For the text-containing cell, return its midpoint in (x, y) coordinate format. 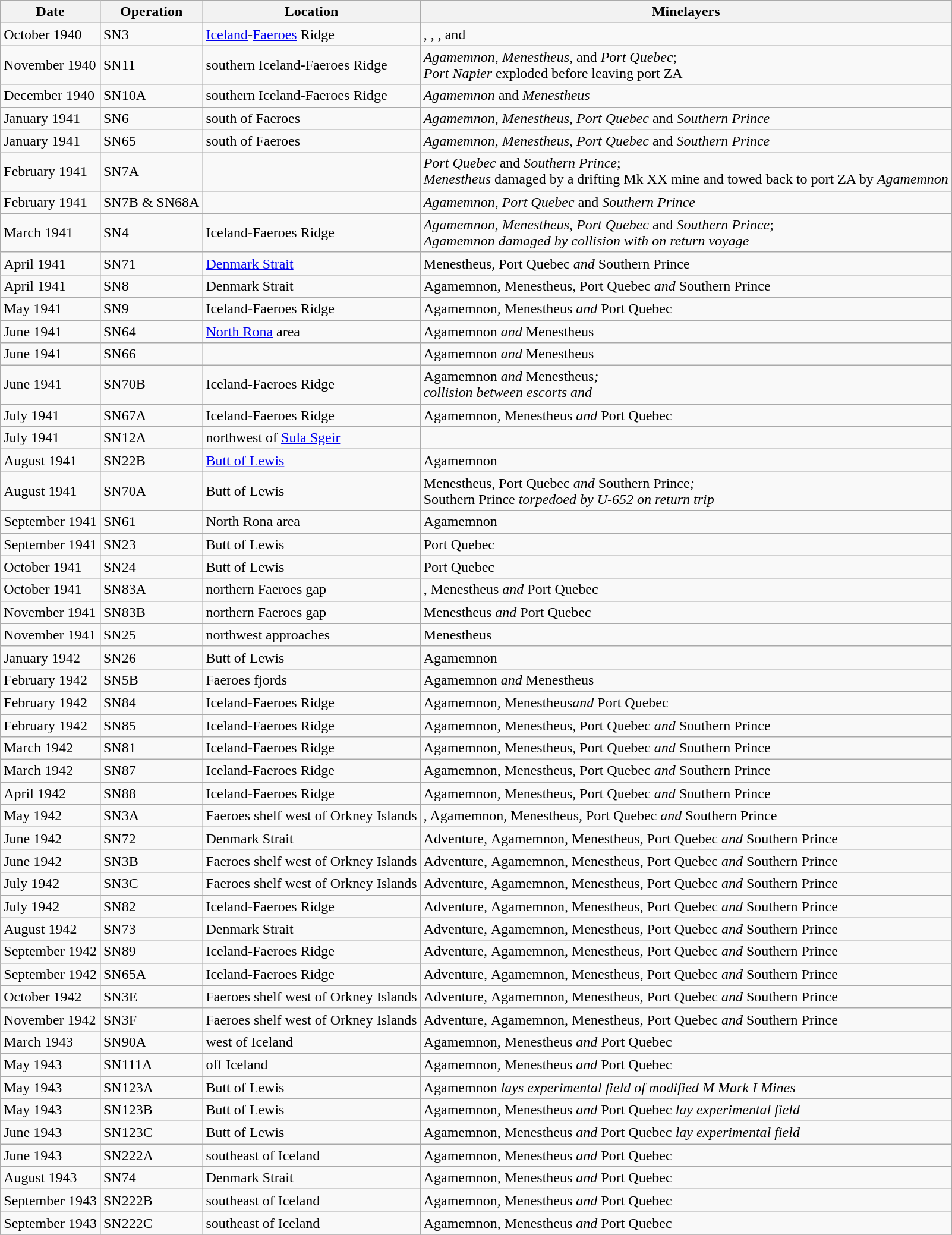
SN65 (151, 141)
SN25 (151, 635)
Agamemnon lays experimental field of modified M Mark I Mines (686, 1087)
, Agamemnon, Menestheus, Port Quebec and Southern Prince (686, 816)
SN12A (151, 438)
Agamemnon, Menestheusand Port Quebec (686, 702)
SN10A (151, 96)
November 1942 (51, 1019)
SN111A (151, 1064)
SN82 (151, 906)
Menestheus (686, 635)
Agamemnon, Port Quebec and Southern Prince (686, 202)
SN3A (151, 816)
SN67A (151, 415)
SN123A (151, 1087)
Faeroes fjords (311, 680)
SN3B (151, 861)
SN3E (151, 997)
January 1942 (51, 657)
SN123B (151, 1110)
SN11 (151, 65)
Location (311, 12)
SN3F (151, 1019)
December 1940 (51, 96)
west of Iceland (311, 1042)
SN26 (151, 657)
SN61 (151, 522)
May 1942 (51, 816)
November 1940 (51, 65)
SN22B (151, 461)
SN83B (151, 612)
SN81 (151, 748)
SN4 (151, 233)
SN73 (151, 929)
SN85 (151, 726)
Operation (151, 12)
Menestheus, Port Quebec and Southern Prince;Southern Prince torpedoed by U-652 on return trip (686, 491)
SN71 (151, 263)
August 1942 (51, 929)
SN70B (151, 385)
SN222B (151, 1201)
SN66 (151, 354)
northwest of Sula Sgeir (311, 438)
SN222C (151, 1223)
SN74 (151, 1178)
northwest approaches (311, 635)
SN7B & SN68A (151, 202)
SN89 (151, 952)
Menestheus and Port Quebec (686, 612)
off Iceland (311, 1064)
SN7A (151, 171)
October 1942 (51, 997)
SN222A (151, 1155)
SN3 (151, 34)
SN24 (151, 567)
SN64 (151, 331)
Port Quebec and Southern Prince;Menestheus damaged by a drifting Mk XX mine and towed back to port ZA by Agamemnon (686, 171)
April 1942 (51, 793)
Menestheus, Port Quebec and Southern Prince (686, 263)
October 1940 (51, 34)
SN84 (151, 702)
SN88 (151, 793)
March 1943 (51, 1042)
SN5B (151, 680)
SN3C (151, 884)
SN65A (151, 974)
SN90A (151, 1042)
SN70A (151, 491)
Date (51, 12)
SN87 (151, 771)
SN72 (151, 839)
Agamemnon, Menestheus, Port Quebec and Southern Prince; Agamemnon damaged by collision with on return voyage (686, 233)
SN6 (151, 118)
, , , and (686, 34)
SN123C (151, 1133)
SN83A (151, 590)
Agamemnon and Menestheus;collision between escorts and (686, 385)
SN23 (151, 544)
, Menestheus and Port Quebec (686, 590)
May 1941 (51, 308)
SN8 (151, 286)
March 1941 (51, 233)
SN9 (151, 308)
Minelayers (686, 12)
August 1943 (51, 1178)
Agamemnon, Menestheus, and Port Quebec;Port Napier exploded before leaving port ZA (686, 65)
